Capture the cell that displays the provided text and extract its (X, Y) central coordinate. 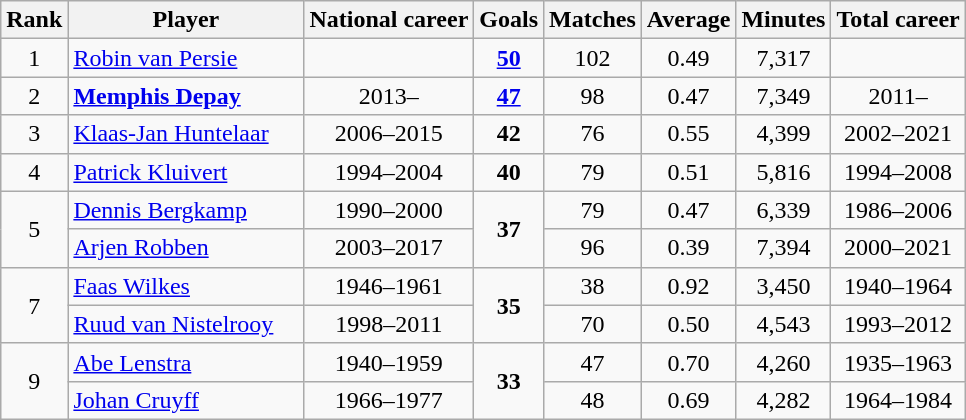
2003–2017 (389, 248)
1994–2004 (389, 172)
0.55 (688, 134)
3 (34, 134)
4,282 (784, 400)
Memphis Depay (186, 96)
33 (509, 381)
96 (593, 248)
4,399 (784, 134)
48 (593, 400)
1990–2000 (389, 210)
2002–2021 (898, 134)
0.92 (688, 286)
1994–2008 (898, 172)
38 (593, 286)
Minutes (784, 20)
2011– (898, 96)
4,543 (784, 324)
42 (509, 134)
Player (186, 20)
7,349 (784, 96)
Goals (509, 20)
35 (509, 305)
Dennis Bergkamp (186, 210)
1940–1964 (898, 286)
2000–2021 (898, 248)
70 (593, 324)
0.50 (688, 324)
5 (34, 229)
9 (34, 381)
76 (593, 134)
Patrick Kluivert (186, 172)
5,816 (784, 172)
Matches (593, 20)
0.70 (688, 362)
4,260 (784, 362)
1 (34, 58)
6,339 (784, 210)
1998–2011 (389, 324)
Arjen Robben (186, 248)
1993–2012 (898, 324)
Faas Wilkes (186, 286)
Johan Cruyff (186, 400)
2006–2015 (389, 134)
1935–1963 (898, 362)
1940–1959 (389, 362)
Ruud van Nistelrooy (186, 324)
1964–1984 (898, 400)
102 (593, 58)
7,317 (784, 58)
2013– (389, 96)
7 (34, 305)
50 (509, 58)
4 (34, 172)
Total career (898, 20)
Klaas-Jan Huntelaar (186, 134)
2 (34, 96)
National career (389, 20)
Average (688, 20)
Abe Lenstra (186, 362)
37 (509, 229)
1966–1977 (389, 400)
98 (593, 96)
40 (509, 172)
Robin van Persie (186, 58)
3,450 (784, 286)
Rank (34, 20)
0.49 (688, 58)
1986–2006 (898, 210)
1946–1961 (389, 286)
7,394 (784, 248)
0.51 (688, 172)
0.39 (688, 248)
0.69 (688, 400)
